Pinpoint the cell where the given text exists, returning its (x, y) midpoint coordinate. 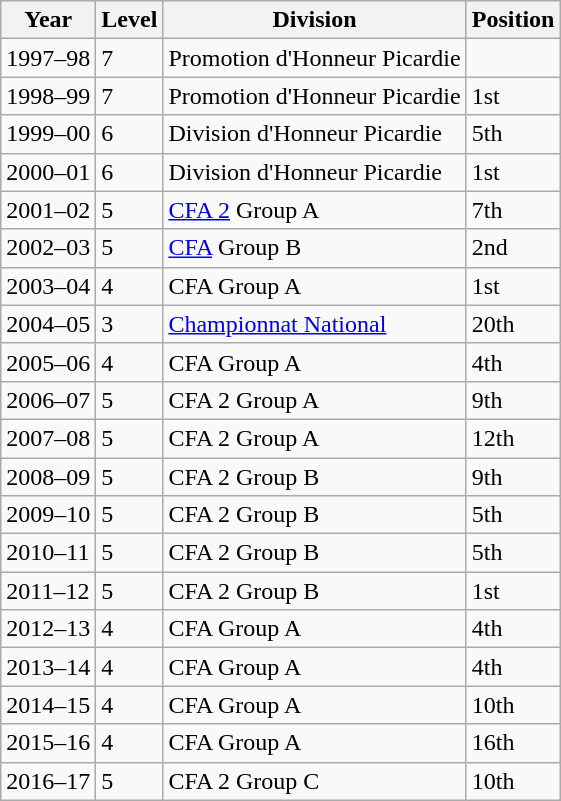
1998–99 (48, 96)
2014–15 (48, 705)
2009–10 (48, 515)
Year (48, 20)
Championnat National (314, 324)
12th (513, 438)
2003–04 (48, 286)
2011–12 (48, 591)
Level (130, 20)
2016–17 (48, 781)
Position (513, 20)
2006–07 (48, 400)
2nd (513, 248)
CFA 2 Group C (314, 781)
3 (130, 324)
1999–00 (48, 134)
2005–06 (48, 362)
CFA Group B (314, 248)
2004–05 (48, 324)
16th (513, 743)
7th (513, 210)
2000–01 (48, 172)
2001–02 (48, 210)
2010–11 (48, 553)
2002–03 (48, 248)
2012–13 (48, 629)
Division (314, 20)
2015–16 (48, 743)
20th (513, 324)
2013–14 (48, 667)
2007–08 (48, 438)
1997–98 (48, 58)
2008–09 (48, 477)
